For the text-containing cell, return its midpoint in (X, Y) coordinate format. 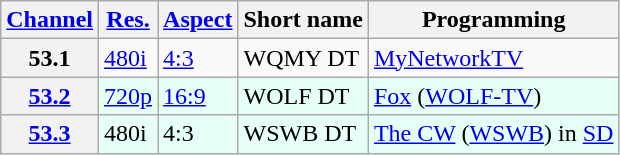
Channel (50, 20)
The CW (WSWB) in SD (494, 134)
720p (128, 96)
16:9 (198, 96)
Short name (303, 20)
53.1 (50, 58)
53.3 (50, 134)
Res. (128, 20)
WOLF DT (303, 96)
53.2 (50, 96)
Fox (WOLF-TV) (494, 96)
Programming (494, 20)
Aspect (198, 20)
MyNetworkTV (494, 58)
WSWB DT (303, 134)
WQMY DT (303, 58)
